Return [X, Y] of the center of cell containing provided text 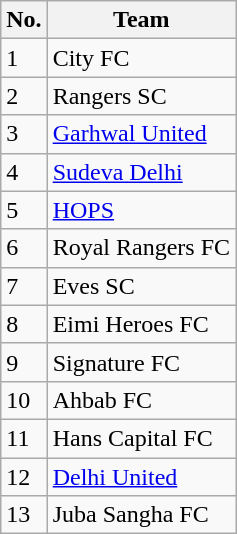
No. [24, 20]
3 [24, 134]
City FC [141, 58]
1 [24, 58]
Team [141, 20]
13 [24, 515]
12 [24, 477]
Garhwal United [141, 134]
6 [24, 248]
Hans Capital FC [141, 438]
Juba Sangha FC [141, 515]
7 [24, 286]
10 [24, 400]
Eimi Heroes FC [141, 324]
Eves SC [141, 286]
Signature FC [141, 362]
8 [24, 324]
Ahbab FC [141, 400]
Delhi United [141, 477]
HOPS [141, 210]
4 [24, 172]
2 [24, 96]
11 [24, 438]
Sudeva Delhi [141, 172]
Royal Rangers FC [141, 248]
9 [24, 362]
Rangers SC [141, 96]
5 [24, 210]
